Identify which cell holds the provided text, then report its [x, y] central coordinate. 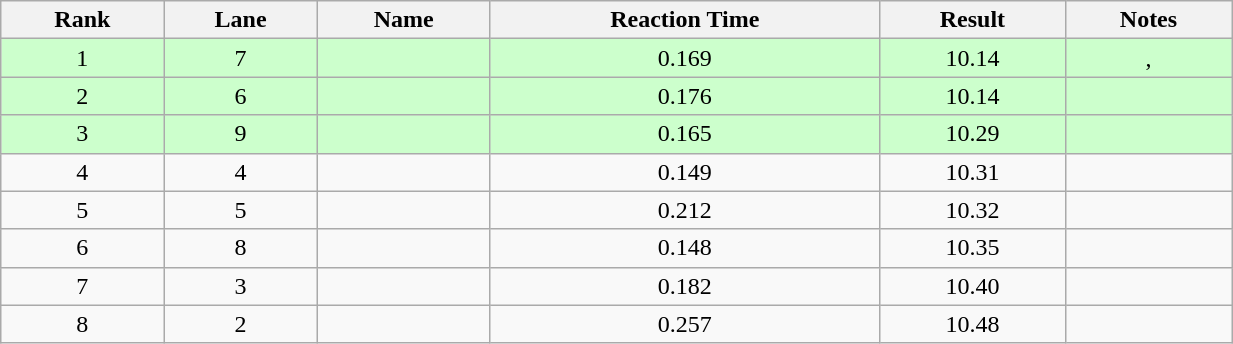
0.182 [684, 286]
Name [404, 20]
1 [82, 58]
10.32 [972, 210]
10.29 [972, 134]
10.48 [972, 324]
Result [972, 20]
Reaction Time [684, 20]
10.35 [972, 248]
, [1148, 58]
10.31 [972, 172]
0.165 [684, 134]
0.212 [684, 210]
0.149 [684, 172]
Notes [1148, 20]
Lane [240, 20]
0.169 [684, 58]
10.40 [972, 286]
9 [240, 134]
0.257 [684, 324]
Rank [82, 20]
0.176 [684, 96]
0.148 [684, 248]
